Detect which cell encompasses the target text, then output its [x, y] center coordinate. 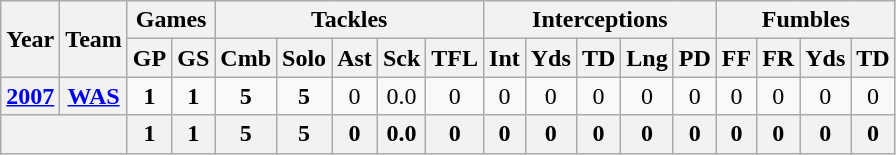
TFL [455, 58]
Team [94, 39]
GP [149, 58]
FR [778, 58]
Int [505, 58]
WAS [94, 96]
PD [694, 58]
Ast [355, 58]
Tackles [350, 20]
Solo [304, 58]
Sck [401, 58]
Cmb [246, 58]
Lng [647, 58]
Games [170, 20]
Interceptions [600, 20]
2007 [30, 96]
Fumbles [806, 20]
GS [194, 58]
Year [30, 39]
FF [736, 58]
